Capture the cell that displays the provided text and extract its (x, y) central coordinate. 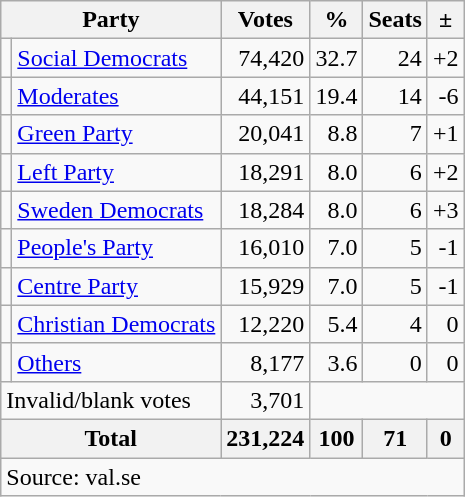
19.4 (336, 96)
Votes (266, 20)
+3 (446, 210)
44,151 (266, 96)
People's Party (116, 248)
+1 (446, 134)
4 (395, 324)
± (446, 20)
71 (395, 438)
74,420 (266, 58)
20,041 (266, 134)
8,177 (266, 362)
Social Democrats (116, 58)
7 (395, 134)
Christian Democrats (116, 324)
8.8 (336, 134)
Party (111, 20)
16,010 (266, 248)
Green Party (116, 134)
18,291 (266, 172)
231,224 (266, 438)
18,284 (266, 210)
12,220 (266, 324)
Others (116, 362)
-6 (446, 96)
Centre Party (116, 286)
3.6 (336, 362)
Total (111, 438)
Seats (395, 20)
% (336, 20)
Sweden Democrats (116, 210)
Left Party (116, 172)
32.7 (336, 58)
24 (395, 58)
Source: val.se (232, 477)
15,929 (266, 286)
5.4 (336, 324)
Moderates (116, 96)
14 (395, 96)
3,701 (266, 400)
100 (336, 438)
Invalid/blank votes (111, 400)
